Capture the cell that displays the provided text and extract its (x, y) central coordinate. 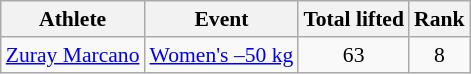
8 (440, 55)
Rank (440, 19)
Zuray Marcano (73, 55)
Event (222, 19)
Athlete (73, 19)
Total lifted (354, 19)
63 (354, 55)
Women's –50 kg (222, 55)
